Pinpoint the cell where the given text exists, returning its [X, Y] midpoint coordinate. 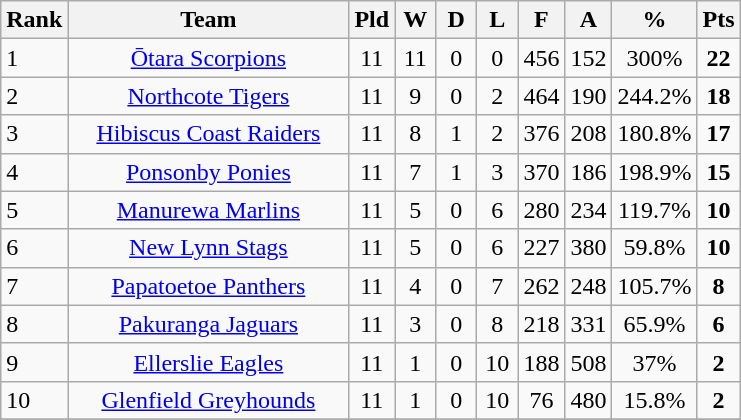
Northcote Tigers [208, 96]
188 [542, 362]
370 [542, 172]
380 [588, 248]
L [498, 20]
119.7% [654, 210]
F [542, 20]
Team [208, 20]
Hibiscus Coast Raiders [208, 134]
208 [588, 134]
Manurewa Marlins [208, 210]
248 [588, 286]
198.9% [654, 172]
180.8% [654, 134]
300% [654, 58]
Pakuranga Jaguars [208, 324]
152 [588, 58]
Ellerslie Eagles [208, 362]
Pts [718, 20]
% [654, 20]
244.2% [654, 96]
17 [718, 134]
15 [718, 172]
Ōtara Scorpions [208, 58]
234 [588, 210]
W [416, 20]
37% [654, 362]
105.7% [654, 286]
Ponsonby Ponies [208, 172]
218 [542, 324]
508 [588, 362]
262 [542, 286]
76 [542, 400]
456 [542, 58]
A [588, 20]
Pld [372, 20]
464 [542, 96]
65.9% [654, 324]
280 [542, 210]
Glenfield Greyhounds [208, 400]
331 [588, 324]
D [456, 20]
Papatoetoe Panthers [208, 286]
480 [588, 400]
18 [718, 96]
59.8% [654, 248]
190 [588, 96]
186 [588, 172]
376 [542, 134]
22 [718, 58]
15.8% [654, 400]
Rank [34, 20]
New Lynn Stags [208, 248]
227 [542, 248]
